Find where the given text appears and provide that cell's center as (X, Y) coordinate. 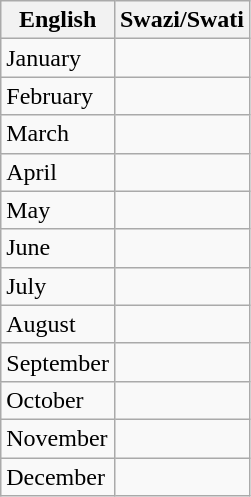
September (58, 362)
February (58, 96)
May (58, 210)
April (58, 172)
January (58, 58)
English (58, 20)
March (58, 134)
August (58, 324)
June (58, 248)
July (58, 286)
Swazi/Swati (182, 20)
November (58, 438)
December (58, 477)
October (58, 400)
